For the text-containing cell, return its midpoint in [X, Y] coordinate format. 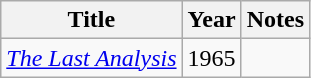
Year [212, 20]
Title [92, 20]
The Last Analysis [92, 58]
1965 [212, 58]
Notes [275, 20]
